Extract the (x, y) coordinate from the center of the cell holding the provided text.  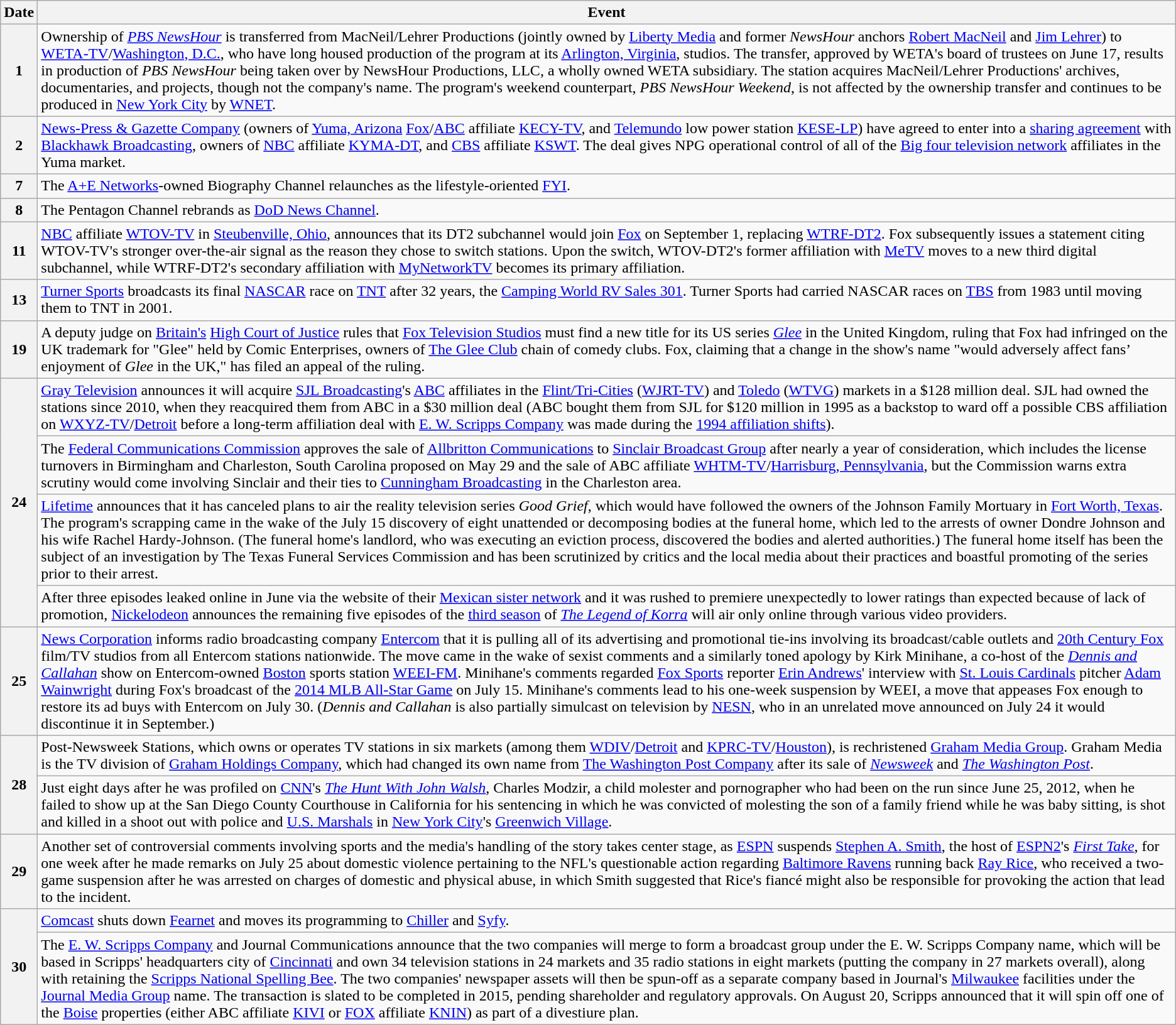
19 (19, 349)
Event (607, 13)
The A+E Networks-owned Biography Channel relaunches as the lifestyle-oriented FYI. (607, 186)
Comcast shuts down Fearnet and moves its programming to Chiller and Syfy. (607, 921)
The Pentagon Channel rebrands as DoD News Channel. (607, 210)
28 (19, 785)
11 (19, 251)
25 (19, 681)
Date (19, 13)
8 (19, 210)
30 (19, 967)
7 (19, 186)
13 (19, 300)
1 (19, 70)
24 (19, 502)
2 (19, 145)
29 (19, 872)
